Determine the (x, y) coordinate at the center of the cell enclosing the given text.  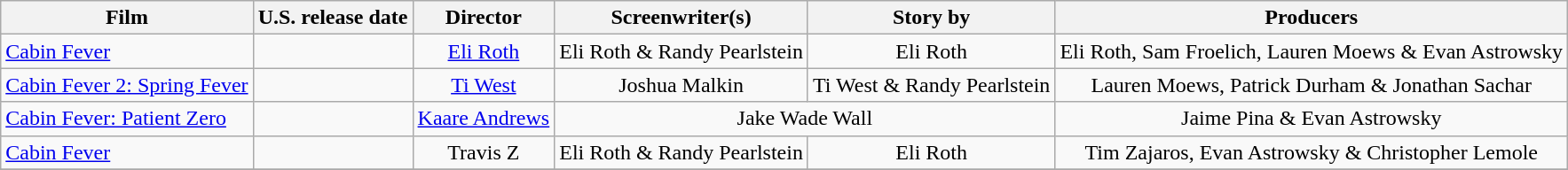
Jake Wade Wall (805, 119)
Director (484, 18)
Cabin Fever: Patient Zero (127, 119)
Tim Zajaros, Evan Astrowsky & Christopher Lemole (1312, 152)
Ti West & Randy Pearlstein (931, 85)
Joshua Malkin (682, 85)
Cabin Fever 2: Spring Fever (127, 85)
Jaime Pina & Evan Astrowsky (1312, 119)
Film (127, 18)
Ti West (484, 85)
Eli Roth, Sam Froelich, Lauren Moews & Evan Astrowsky (1312, 51)
Lauren Moews, Patrick Durham & Jonathan Sachar (1312, 85)
Producers (1312, 18)
Screenwriter(s) (682, 18)
U.S. release date (333, 18)
Kaare Andrews (484, 119)
Travis Z (484, 152)
Story by (931, 18)
